Determine the (x, y) coordinate at the center of the cell enclosing the given text.  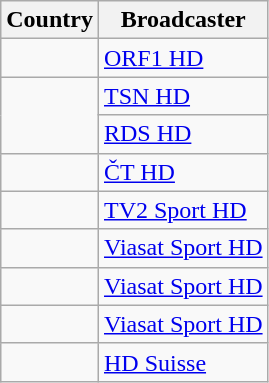
Broadcaster (183, 20)
ČT HD (183, 172)
ORF1 HD (183, 58)
TV2 Sport HD (183, 210)
Country (50, 20)
HD Suisse (183, 362)
RDS HD (183, 134)
TSN HD (183, 96)
